Output the (X, Y) coordinate of the center of the cell containing the given text.  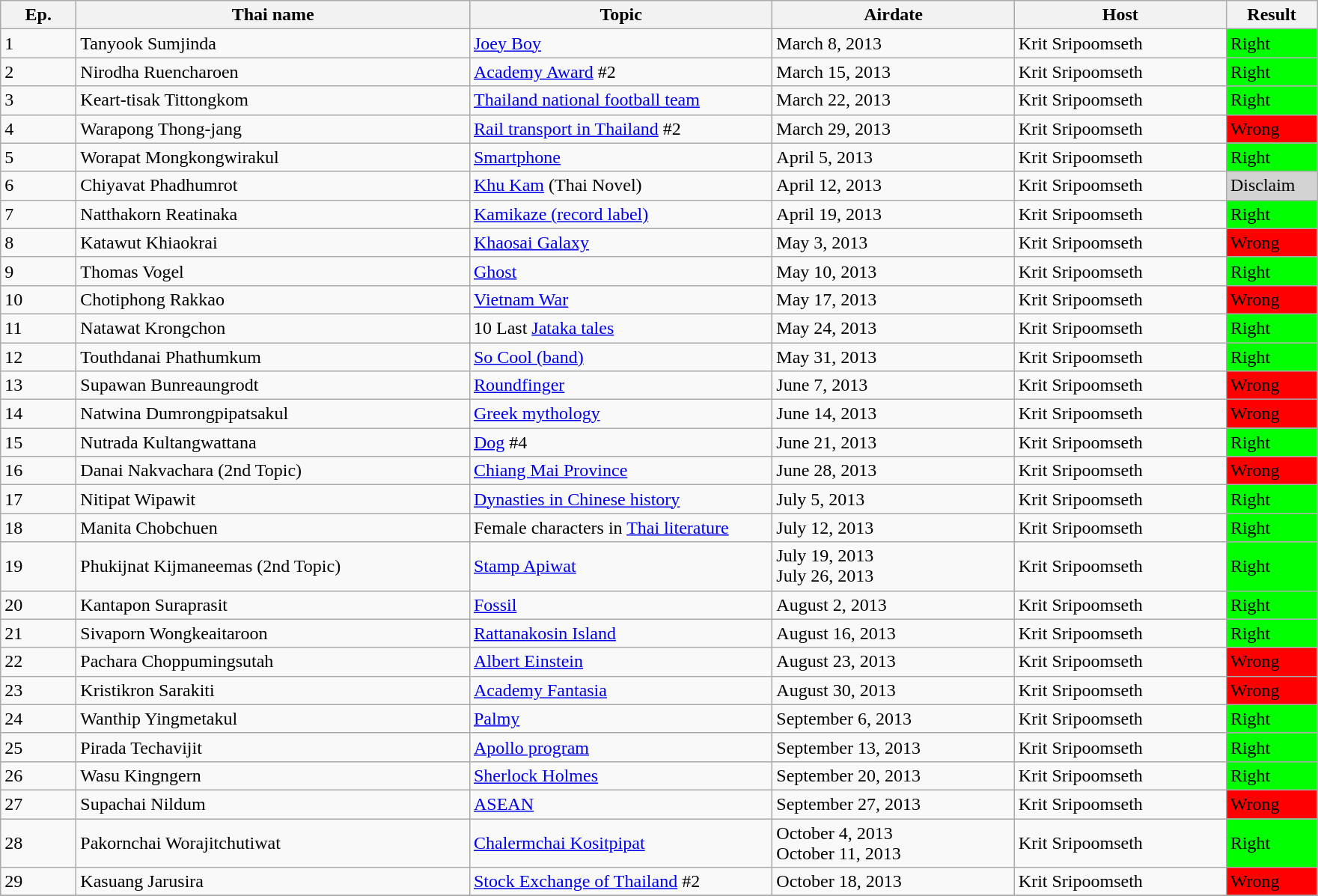
Airdate (894, 15)
Stock Exchange of Thailand #2 (620, 882)
Stamp Apiwat (620, 566)
Host (1120, 15)
8 (39, 243)
Fossil (620, 605)
13 (39, 385)
Wasu Kingngern (273, 775)
May 3, 2013 (894, 243)
Joey Boy (620, 43)
1 (39, 43)
Kamikaze (record label) (620, 214)
Nirodha Ruencharoen (273, 72)
March 29, 2013 (894, 129)
Manita Chobchuen (273, 528)
April 5, 2013 (894, 157)
ASEAN (620, 804)
18 (39, 528)
August 23, 2013 (894, 662)
Result (1271, 15)
Pachara Choppumingsutah (273, 662)
Nutrada Kultangwattana (273, 442)
Topic (620, 15)
So Cool (band) (620, 357)
4 (39, 129)
March 22, 2013 (894, 100)
Thai name (273, 15)
Wanthip Yingmetakul (273, 719)
Smartphone (620, 157)
Tanyook Sumjinda (273, 43)
Chiang Mai Province (620, 471)
Apollo program (620, 747)
August 2, 2013 (894, 605)
Nitipat Wipawit (273, 499)
Rattanakosin Island (620, 633)
September 6, 2013 (894, 719)
Phukijnat Kijmaneemas (2nd Topic) (273, 566)
3 (39, 100)
Vietnam War (620, 299)
Chiyavat Phadhumrot (273, 186)
March 8, 2013 (894, 43)
September 13, 2013 (894, 747)
26 (39, 775)
Worapat Mongkongwirakul (273, 157)
Pakornchai Worajitchutiwat (273, 843)
16 (39, 471)
9 (39, 271)
Warapong Thong-jang (273, 129)
11 (39, 328)
25 (39, 747)
Disclaim (1271, 186)
Academy Fantasia (620, 690)
Sivaporn Wongkeaitaroon (273, 633)
Khu Kam (Thai Novel) (620, 186)
23 (39, 690)
Supachai Nildum (273, 804)
14 (39, 414)
Kristikron Sarakiti (273, 690)
Pirada Techavijit (273, 747)
21 (39, 633)
24 (39, 719)
Khaosai Galaxy (620, 243)
27 (39, 804)
5 (39, 157)
Dog #4 (620, 442)
July 19, 2013July 26, 2013 (894, 566)
2 (39, 72)
June 21, 2013 (894, 442)
Academy Award #2 (620, 72)
29 (39, 882)
September 20, 2013 (894, 775)
22 (39, 662)
Ep. (39, 15)
Rail transport in Thailand #2 (620, 129)
Albert Einstein (620, 662)
Katawut Khiaokrai (273, 243)
Palmy (620, 719)
October 18, 2013 (894, 882)
Natwina Dumrongpipatsakul (273, 414)
Thomas Vogel (273, 271)
Sherlock Holmes (620, 775)
Danai Nakvachara (2nd Topic) (273, 471)
7 (39, 214)
April 12, 2013 (894, 186)
May 10, 2013 (894, 271)
September 27, 2013 (894, 804)
Ghost (620, 271)
20 (39, 605)
Kantapon Suraprasit (273, 605)
Touthdanai Phathumkum (273, 357)
July 5, 2013 (894, 499)
Dynasties in Chinese history (620, 499)
March 15, 2013 (894, 72)
July 12, 2013 (894, 528)
6 (39, 186)
15 (39, 442)
10 Last Jataka tales (620, 328)
Female characters in Thai literature (620, 528)
17 (39, 499)
Roundfinger (620, 385)
Thailand national football team (620, 100)
April 19, 2013 (894, 214)
May 31, 2013 (894, 357)
28 (39, 843)
June 7, 2013 (894, 385)
Supawan Bunreaungrodt (273, 385)
12 (39, 357)
Kasuang Jarusira (273, 882)
May 17, 2013 (894, 299)
June 14, 2013 (894, 414)
August 16, 2013 (894, 633)
Natawat Krongchon (273, 328)
19 (39, 566)
June 28, 2013 (894, 471)
Keart-tisak Tittongkom (273, 100)
Natthakorn Reatinaka (273, 214)
10 (39, 299)
Chotiphong Rakkao (273, 299)
Greek mythology (620, 414)
October 4, 2013October 11, 2013 (894, 843)
August 30, 2013 (894, 690)
Chalermchai Kositpipat (620, 843)
May 24, 2013 (894, 328)
